Output the (x, y) coordinate of the center of the cell containing the given text.  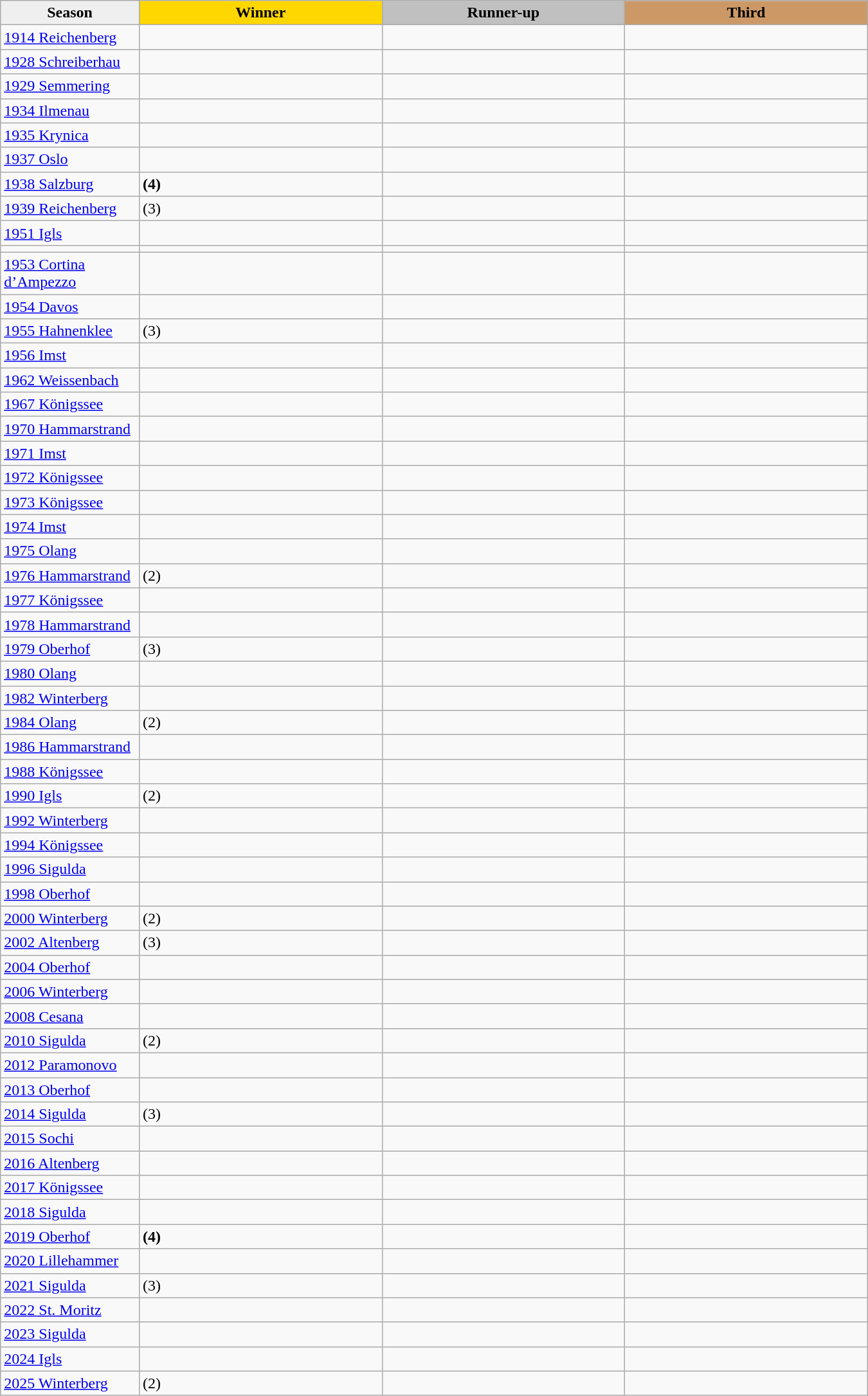
1978 Hammarstrand (70, 624)
1970 Hammarstrand (70, 429)
Runner-up (503, 13)
2019 Oberhof (70, 1237)
2014 Sigulda (70, 1114)
1980 Olang (70, 673)
1990 Igls (70, 796)
1938 Salzburg (70, 184)
2023 Sigulda (70, 1334)
1975 Olang (70, 551)
1992 Winterberg (70, 820)
2020 Lillehammer (70, 1261)
1928 Schreiberhau (70, 62)
2004 Oberhof (70, 967)
2015 Sochi (70, 1139)
2022 St. Moritz (70, 1310)
1953 Cortina d’Ampezzo (70, 273)
2024 Igls (70, 1359)
1986 Hammarstrand (70, 747)
Winner (260, 13)
1977 Königssee (70, 600)
Season (70, 13)
2006 Winterberg (70, 992)
1939 Reichenberg (70, 208)
1988 Königssee (70, 772)
1954 Davos (70, 307)
2008 Cesana (70, 1016)
1979 Oberhof (70, 649)
1971 Imst (70, 453)
1914 Reichenberg (70, 37)
2021 Sigulda (70, 1285)
1973 Königssee (70, 502)
1929 Semmering (70, 86)
Third (746, 13)
1967 Königssee (70, 404)
2000 Winterberg (70, 918)
1984 Olang (70, 723)
1934 Ilmenau (70, 111)
1955 Hahnenklee (70, 331)
1974 Imst (70, 527)
1976 Hammarstrand (70, 576)
1998 Oberhof (70, 894)
1935 Krynica (70, 135)
2017 Königssee (70, 1188)
1994 Königssee (70, 845)
1951 Igls (70, 233)
1982 Winterberg (70, 698)
1972 Königssee (70, 478)
2025 Winterberg (70, 1383)
2013 Oberhof (70, 1090)
1962 Weissenbach (70, 380)
2002 Altenberg (70, 943)
1996 Sigulda (70, 869)
2016 Altenberg (70, 1163)
1937 Oslo (70, 159)
2018 Sigulda (70, 1212)
2012 Paramonovo (70, 1065)
1956 Imst (70, 356)
2010 Sigulda (70, 1040)
